Locate the cell with the specified text and output its (x, y) center coordinate. 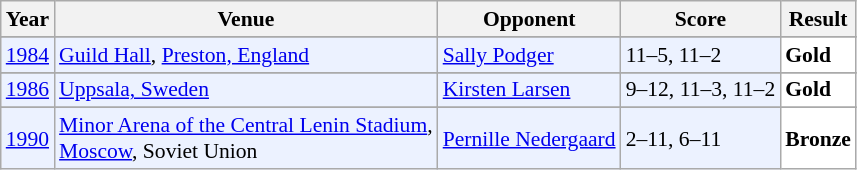
1986 (28, 90)
Uppsala, Sweden (246, 90)
Bronze (818, 138)
Score (701, 19)
Guild Hall, Preston, England (246, 55)
Result (818, 19)
Year (28, 19)
9–12, 11–3, 11–2 (701, 90)
Kirsten Larsen (530, 90)
1990 (28, 138)
Minor Arena of the Central Lenin Stadium, Moscow, Soviet Union (246, 138)
11–5, 11–2 (701, 55)
Pernille Nedergaard (530, 138)
1984 (28, 55)
Sally Podger (530, 55)
Opponent (530, 19)
2–11, 6–11 (701, 138)
Venue (246, 19)
